Detect which cell encompasses the target text, then output its [x, y] center coordinate. 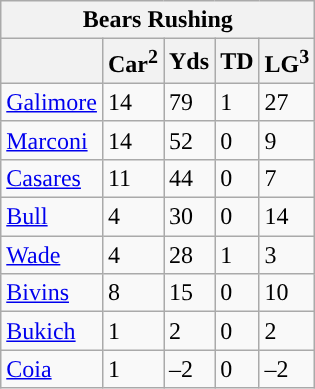
Yds [190, 62]
Marconi [52, 140]
52 [190, 140]
27 [287, 102]
11 [132, 178]
8 [132, 293]
Wade [52, 255]
10 [287, 293]
15 [190, 293]
30 [190, 217]
Galimore [52, 102]
Car2 [132, 62]
Coia [52, 369]
9 [287, 140]
Bull [52, 217]
Bukich [52, 331]
79 [190, 102]
3 [287, 255]
44 [190, 178]
TD [237, 62]
Bivins [52, 293]
Casares [52, 178]
Bears Rushing [158, 20]
28 [190, 255]
LG3 [287, 62]
7 [287, 178]
